Provide the [X, Y] coordinate of the cell's center where the given text is located.  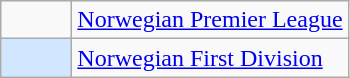
Norwegian Premier League [210, 20]
Norwegian First Division [210, 58]
